Provide the [x, y] coordinate of the cell's center where the given text is located.  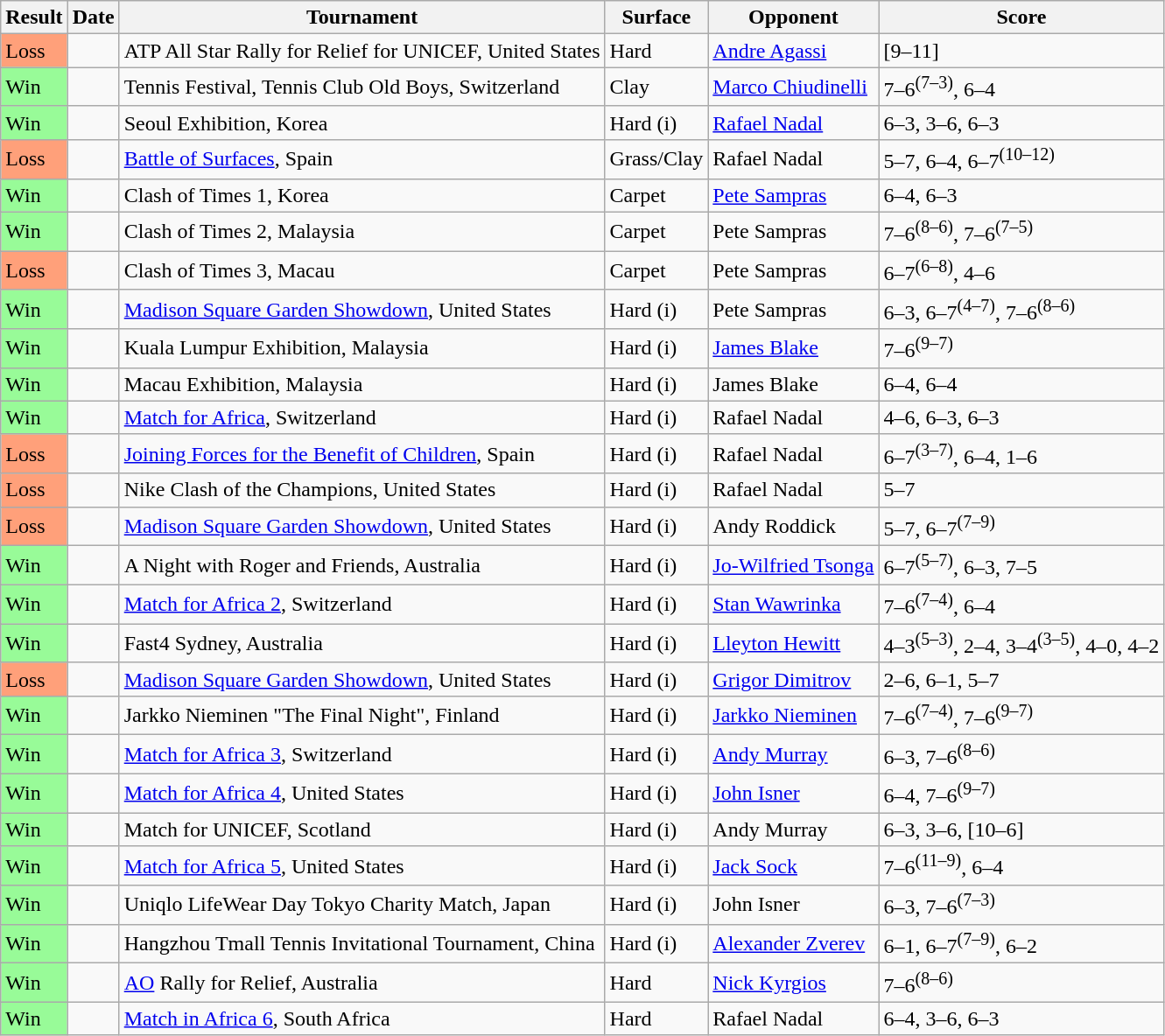
6–3, 7–6(7–3) [1021, 905]
Macau Exhibition, Malaysia [362, 384]
4–3(5–3), 2–4, 3–4(3–5), 4–0, 4–2 [1021, 644]
6–3, 6–7(4–7), 7–6(8–6) [1021, 310]
Joining Forces for the Benefit of Children, Spain [362, 453]
Fast4 Sydney, Australia [362, 644]
Jo-Wilfried Tsonga [793, 565]
Clash of Times 3, Macau [362, 271]
Lleyton Hewitt [793, 644]
6–3, 7–6(8–6) [1021, 754]
Match in Africa 6, South Africa [362, 1018]
4–6, 6–3, 6–3 [1021, 417]
Clash of Times 2, Malaysia [362, 231]
5–7, 6–4, 6–7(10–12) [1021, 159]
Seoul Exhibition, Korea [362, 122]
Andy Roddick [793, 527]
Jack Sock [793, 866]
A Night with Roger and Friends, Australia [362, 565]
Match for Africa 4, United States [362, 793]
Grass/Clay [656, 159]
ATP All Star Rally for Relief for UNICEF, United States [362, 51]
Jarkko Nieminen "The Final Night", Finland [362, 716]
7–6(7–4), 7–6(9–7) [1021, 716]
Hangzhou Tmall Tennis Invitational Tournament, China [362, 943]
6–3, 3–6, [10–6] [1021, 829]
6–1, 6–7(7–9), 6–2 [1021, 943]
7–6(8–6) [1021, 983]
7–6(11–9), 6–4 [1021, 866]
Surface [656, 17]
Tennis Festival, Tennis Club Old Boys, Switzerland [362, 87]
Jarkko Nieminen [793, 716]
[9–11] [1021, 51]
Tournament [362, 17]
6–7(3–7), 6–4, 1–6 [1021, 453]
7–6(7–3), 6–4 [1021, 87]
Stan Wawrinka [793, 604]
Battle of Surfaces, Spain [362, 159]
Match for UNICEF, Scotland [362, 829]
Nick Kyrgios [793, 983]
Uniqlo LifeWear Day Tokyo Charity Match, Japan [362, 905]
6–7(6–8), 4–6 [1021, 271]
Match for Africa 3, Switzerland [362, 754]
AO Rally for Relief, Australia [362, 983]
7–6(7–4), 6–4 [1021, 604]
Marco Chiudinelli [793, 87]
Clay [656, 87]
Score [1021, 17]
Opponent [793, 17]
2–6, 6–1, 5–7 [1021, 679]
Match for Africa 2, Switzerland [362, 604]
Kuala Lumpur Exhibition, Malaysia [362, 348]
Grigor Dimitrov [793, 679]
Nike Clash of the Champions, United States [362, 490]
Andre Agassi [793, 51]
Alexander Zverev [793, 943]
7–6(8–6), 7–6(7–5) [1021, 231]
5–7, 6–7(7–9) [1021, 527]
7–6(9–7) [1021, 348]
Date [93, 17]
6–4, 7–6(9–7) [1021, 793]
6–3, 3–6, 6–3 [1021, 122]
Clash of Times 1, Korea [362, 195]
6–7(5–7), 6–3, 7–5 [1021, 565]
Result [34, 17]
Match for Africa 5, United States [362, 866]
6–4, 3–6, 6–3 [1021, 1018]
5–7 [1021, 490]
Match for Africa, Switzerland [362, 417]
6–4, 6–4 [1021, 384]
6–4, 6–3 [1021, 195]
